Determine the [x, y] coordinate at the center of the cell enclosing the given text.  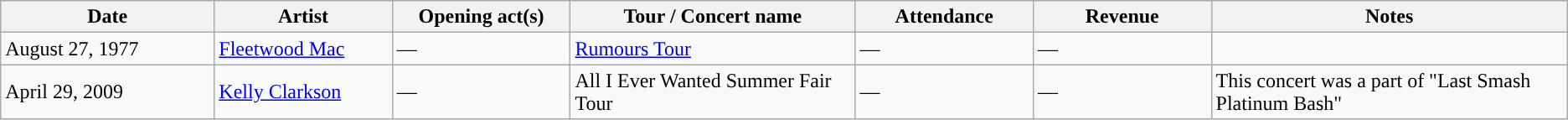
Notes [1389, 17]
Artist [303, 17]
August 27, 1977 [107, 49]
Fleetwood Mac [303, 49]
Opening act(s) [481, 17]
This concert was a part of "Last Smash Platinum Bash" [1389, 92]
Revenue [1122, 17]
Tour / Concert name [713, 17]
Date [107, 17]
April 29, 2009 [107, 92]
All I Ever Wanted Summer Fair Tour [713, 92]
Rumours Tour [713, 49]
Attendance [945, 17]
Kelly Clarkson [303, 92]
